Output the (X, Y) coordinate of the center of the cell containing the given text.  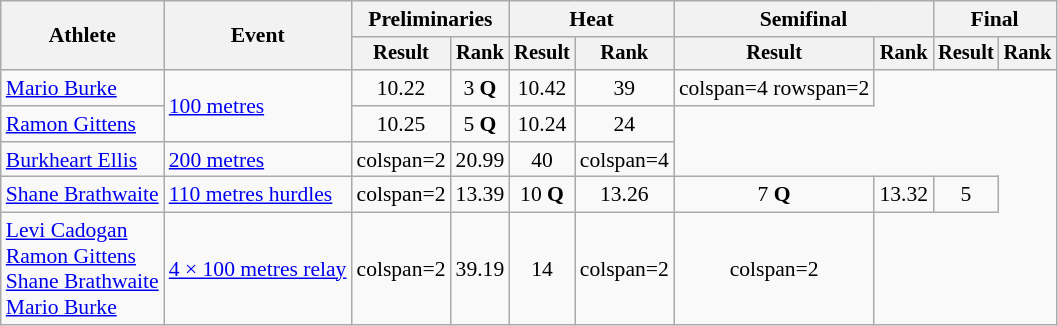
10.25 (400, 124)
7 Q (774, 195)
14 (542, 269)
Athlete (82, 36)
40 (542, 160)
13.32 (904, 195)
5 Q (480, 124)
Levi CadoganRamon GittensShane BrathwaiteMario Burke (82, 269)
4 × 100 metres relay (258, 269)
Preliminaries (430, 19)
Ramon Gittens (82, 124)
Shane Brathwaite (82, 195)
Burkheart Ellis (82, 160)
200 metres (258, 160)
110 metres hurdles (258, 195)
10 Q (542, 195)
39 (624, 88)
10.42 (542, 88)
39.19 (480, 269)
colspan=4 rowspan=2 (774, 88)
24 (624, 124)
Event (258, 36)
10.22 (400, 88)
100 metres (258, 106)
20.99 (480, 160)
Final (994, 19)
13.26 (624, 195)
13.39 (480, 195)
Semifinal (804, 19)
Mario Burke (82, 88)
colspan=4 (624, 160)
5 (966, 195)
10.24 (542, 124)
3 Q (480, 88)
Heat (592, 19)
